Pinpoint the cell where the given text exists, returning its (X, Y) midpoint coordinate. 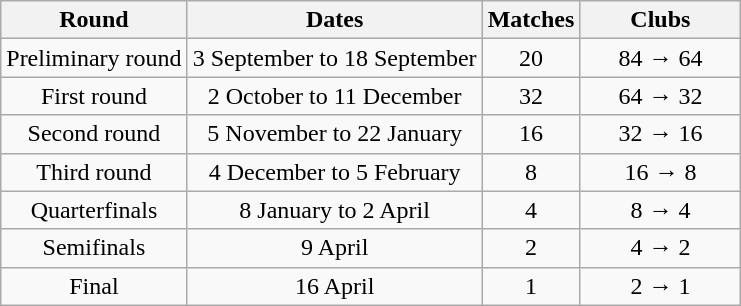
4 → 2 (660, 248)
4 (531, 210)
64 → 32 (660, 96)
5 November to 22 January (334, 134)
8 January to 2 April (334, 210)
3 September to 18 September (334, 58)
Second round (94, 134)
2 → 1 (660, 286)
4 December to 5 February (334, 172)
Round (94, 20)
Matches (531, 20)
8 → 4 (660, 210)
84 → 64 (660, 58)
Final (94, 286)
2 (531, 248)
8 (531, 172)
Semifinals (94, 248)
Quarterfinals (94, 210)
2 October to 11 December (334, 96)
16 (531, 134)
32 → 16 (660, 134)
32 (531, 96)
20 (531, 58)
Third round (94, 172)
16 → 8 (660, 172)
First round (94, 96)
9 April (334, 248)
1 (531, 286)
Clubs (660, 20)
Dates (334, 20)
16 April (334, 286)
Preliminary round (94, 58)
